From the cell containing the given text, extract its center point as [X, Y] coordinate. 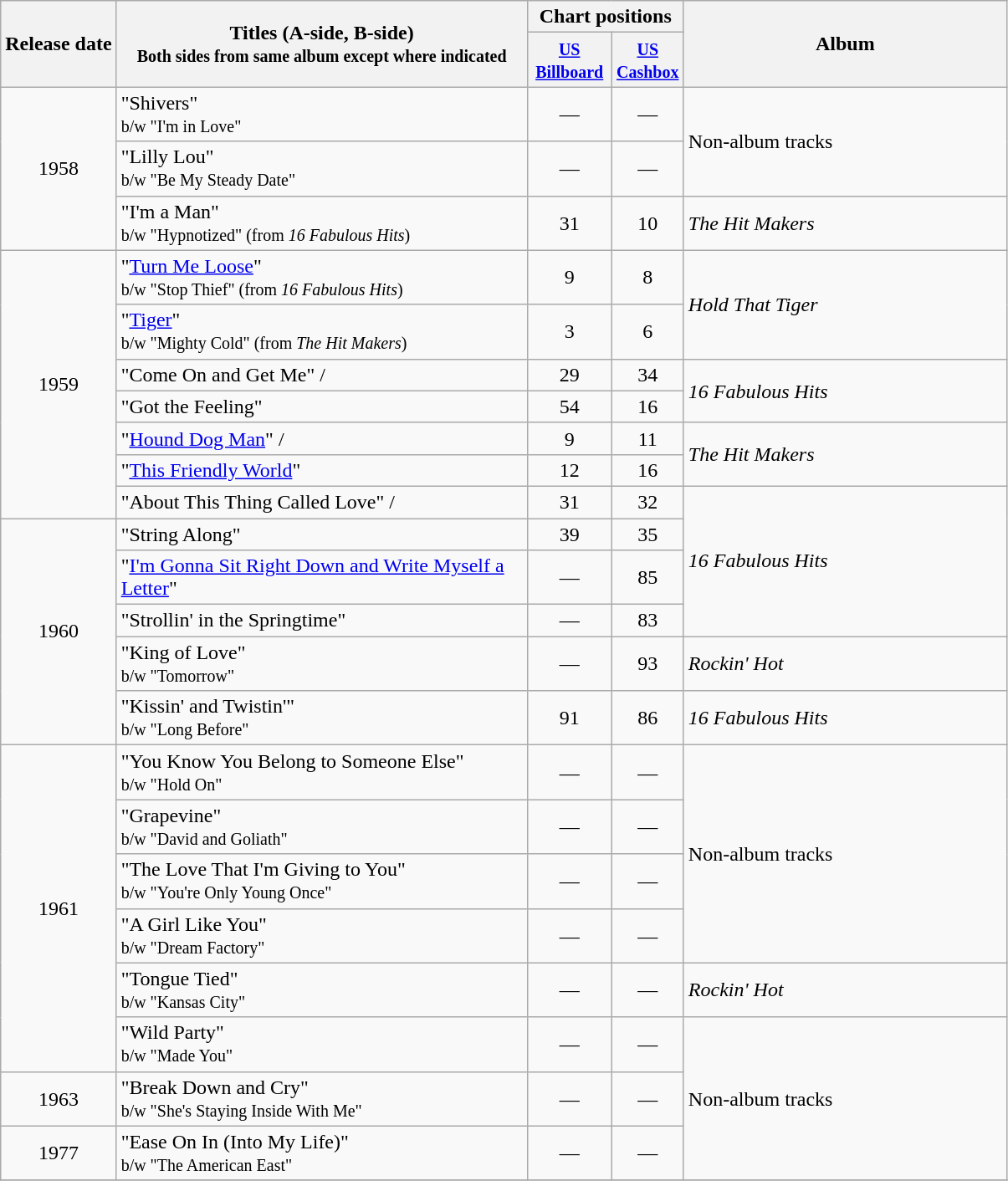
1963 [59, 1099]
"Strollin' in the Springtime" [321, 621]
"Got the Feeling" [321, 406]
"I'm a Man"b/w "Hypnotized" (from 16 Fabulous Hits) [321, 222]
"Ease On In (Into My Life)"b/w "The American East" [321, 1153]
39 [569, 534]
"This Friendly World" [321, 470]
54 [569, 406]
8 [647, 278]
1958 [59, 169]
85 [647, 577]
34 [647, 375]
"Break Down and Cry"b/w "She's Staying Inside With Me" [321, 1099]
6 [647, 331]
Chart positions [606, 17]
"You Know You Belong to Someone Else"b/w "Hold On" [321, 773]
10 [647, 222]
32 [647, 502]
"String Along" [321, 534]
Album [845, 43]
"Come On and Get Me" / [321, 375]
"I'm Gonna Sit Right Down and Write Myself a Letter" [321, 577]
"About This Thing Called Love" / [321, 502]
"Tiger"b/w "Mighty Cold" (from The Hit Makers) [321, 331]
USCashbox [647, 60]
12 [569, 470]
83 [647, 621]
Hold That Tiger [845, 304]
3 [569, 331]
"King of Love"b/w "Tomorrow" [321, 664]
"Turn Me Loose"b/w "Stop Thief" (from 16 Fabulous Hits) [321, 278]
1959 [59, 384]
USBillboard [569, 60]
1960 [59, 632]
1961 [59, 908]
"The Love That I'm Giving to You"b/w "You're Only Young Once" [321, 882]
"Grapevine"b/w "David and Goliath" [321, 826]
86 [647, 718]
1977 [59, 1153]
"Lilly Lou"b/w "Be My Steady Date" [321, 169]
Release date [59, 43]
35 [647, 534]
Titles (A-side, B-side)Both sides from same album except where indicated [321, 43]
"Hound Dog Man" / [321, 438]
11 [647, 438]
91 [569, 718]
"Shivers"b/w "I'm in Love" [321, 114]
"Wild Party"b/w "Made You" [321, 1044]
"Tongue Tied"b/w "Kansas City" [321, 990]
29 [569, 375]
93 [647, 664]
"Kissin' and Twistin'"b/w "Long Before" [321, 718]
"A Girl Like You"b/w "Dream Factory" [321, 935]
